Locate the cell with the specified text and output its [X, Y] center coordinate. 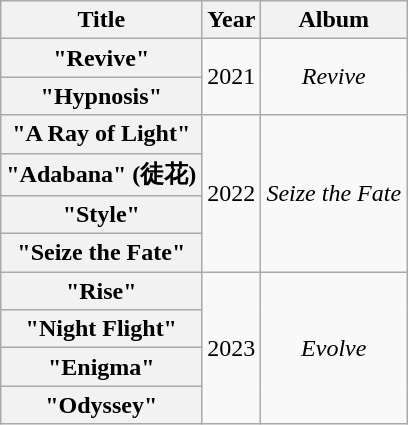
"Hypnosis" [102, 96]
Revive [334, 77]
"Style" [102, 215]
Album [334, 20]
"Revive" [102, 58]
"Seize the Fate" [102, 253]
2022 [232, 194]
"Enigma" [102, 367]
"Rise" [102, 291]
2021 [232, 77]
"Adabana" (徒花) [102, 174]
"Odyssey" [102, 405]
Year [232, 20]
2023 [232, 348]
"A Ray of Light" [102, 134]
"Night Flight" [102, 329]
Evolve [334, 348]
Seize the Fate [334, 194]
Title [102, 20]
